Output the [x, y] coordinate of the center of the cell containing the given text.  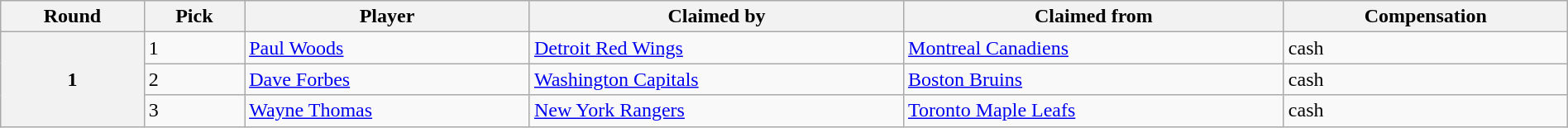
Paul Woods [387, 48]
Toronto Maple Leafs [1094, 111]
Player [387, 17]
New York Rangers [716, 111]
Round [73, 17]
3 [194, 111]
Dave Forbes [387, 79]
Detroit Red Wings [716, 48]
Montreal Canadiens [1094, 48]
Claimed from [1094, 17]
Boston Bruins [1094, 79]
Pick [194, 17]
Compensation [1426, 17]
Claimed by [716, 17]
2 [194, 79]
Washington Capitals [716, 79]
Wayne Thomas [387, 111]
